Locate the cell with the specified text and output its (X, Y) center coordinate. 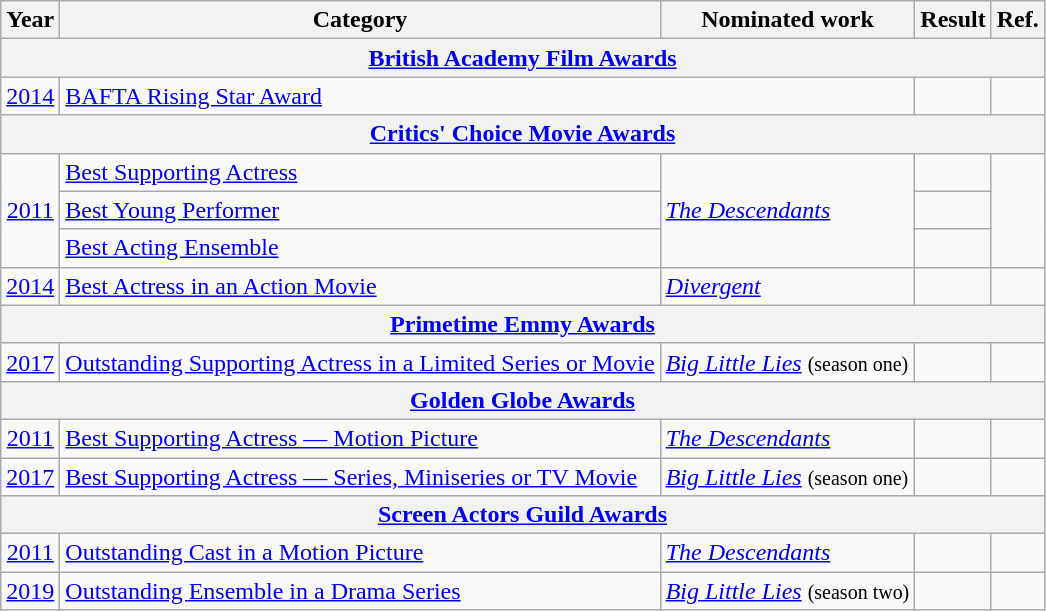
Screen Actors Guild Awards (523, 515)
Ref. (1018, 20)
Outstanding Supporting Actress in a Limited Series or Movie (360, 362)
BAFTA Rising Star Award (488, 96)
British Academy Film Awards (523, 58)
Big Little Lies (season two) (788, 591)
Best Supporting Actress (360, 172)
Year (30, 20)
Primetime Emmy Awards (523, 324)
2019 (30, 591)
Best Supporting Actress — Motion Picture (360, 438)
Result (953, 20)
Outstanding Cast in a Motion Picture (360, 553)
Best Supporting Actress — Series, Miniseries or TV Movie (360, 477)
Golden Globe Awards (523, 400)
Critics' Choice Movie Awards (523, 134)
Outstanding Ensemble in a Drama Series (360, 591)
Category (360, 20)
Best Acting Ensemble (360, 248)
Nominated work (788, 20)
Best Young Performer (360, 210)
Best Actress in an Action Movie (360, 286)
Divergent (788, 286)
